Scan for the cell matching the given text and deliver its (x, y) coordinate at center. 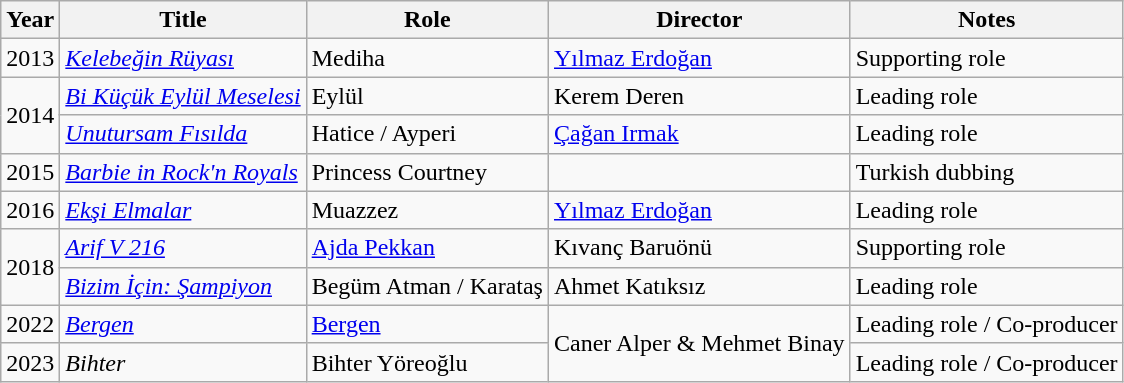
Eylül (427, 96)
Turkish dubbing (986, 172)
Muazzez (427, 210)
2023 (30, 362)
2022 (30, 324)
Bi Küçük Eylül Meselesi (183, 96)
Ekşi Elmalar (183, 210)
Ajda Pekkan (427, 248)
Year (30, 20)
Ahmet Katıksız (699, 286)
Kerem Deren (699, 96)
2018 (30, 267)
Unutursam Fısılda (183, 134)
Role (427, 20)
Kıvanç Baruönü (699, 248)
Mediha (427, 58)
2013 (30, 58)
Notes (986, 20)
Kelebeğin Rüyası (183, 58)
Princess Courtney (427, 172)
Title (183, 20)
Bizim İçin: Şampiyon (183, 286)
2015 (30, 172)
Çağan Irmak (699, 134)
Bihter Yöreoğlu (427, 362)
2016 (30, 210)
Bihter (183, 362)
Hatice / Ayperi (427, 134)
Arif V 216 (183, 248)
Barbie in Rock'n Royals (183, 172)
Begüm Atman / Karataş (427, 286)
Caner Alper & Mehmet Binay (699, 343)
2014 (30, 115)
Director (699, 20)
